Detect which cell encompasses the target text, then output its (X, Y) center coordinate. 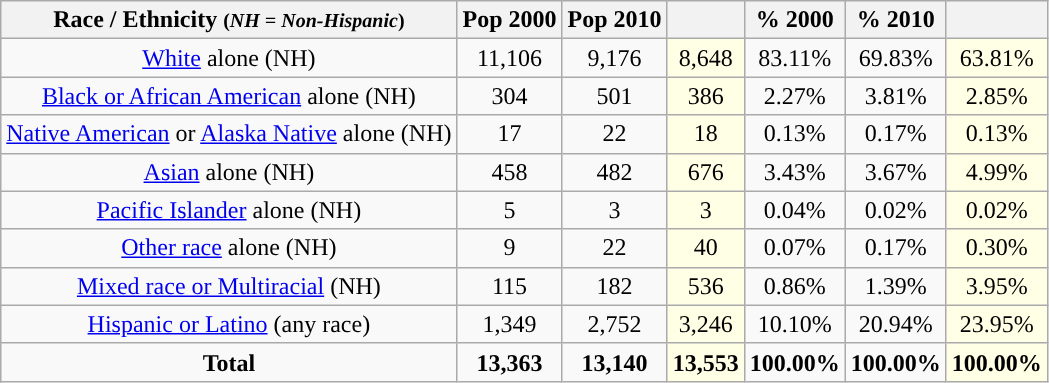
304 (510, 96)
182 (614, 286)
2,752 (614, 324)
2.27% (794, 96)
10.10% (794, 324)
386 (706, 96)
Black or African American alone (NH) (229, 96)
3.67% (896, 172)
83.11% (794, 58)
501 (614, 96)
2.85% (996, 96)
Native American or Alaska Native alone (NH) (229, 134)
0.30% (996, 248)
% 2010 (896, 20)
0.04% (794, 210)
0.07% (794, 248)
13,140 (614, 362)
Pacific Islander alone (NH) (229, 210)
5 (510, 210)
9,176 (614, 58)
Mixed race or Multiracial (NH) (229, 286)
676 (706, 172)
Total (229, 362)
Race / Ethnicity (NH = Non-Hispanic) (229, 20)
0.86% (794, 286)
458 (510, 172)
White alone (NH) (229, 58)
536 (706, 286)
17 (510, 134)
Hispanic or Latino (any race) (229, 324)
Pop 2010 (614, 20)
23.95% (996, 324)
20.94% (896, 324)
69.83% (896, 58)
1.39% (896, 286)
18 (706, 134)
3.81% (896, 96)
Asian alone (NH) (229, 172)
115 (510, 286)
1,349 (510, 324)
Other race alone (NH) (229, 248)
Pop 2000 (510, 20)
% 2000 (794, 20)
63.81% (996, 58)
4.99% (996, 172)
13,363 (510, 362)
8,648 (706, 58)
11,106 (510, 58)
3,246 (706, 324)
3.43% (794, 172)
9 (510, 248)
3.95% (996, 286)
482 (614, 172)
40 (706, 248)
13,553 (706, 362)
